From the cell containing the given text, extract its center point as (X, Y) coordinate. 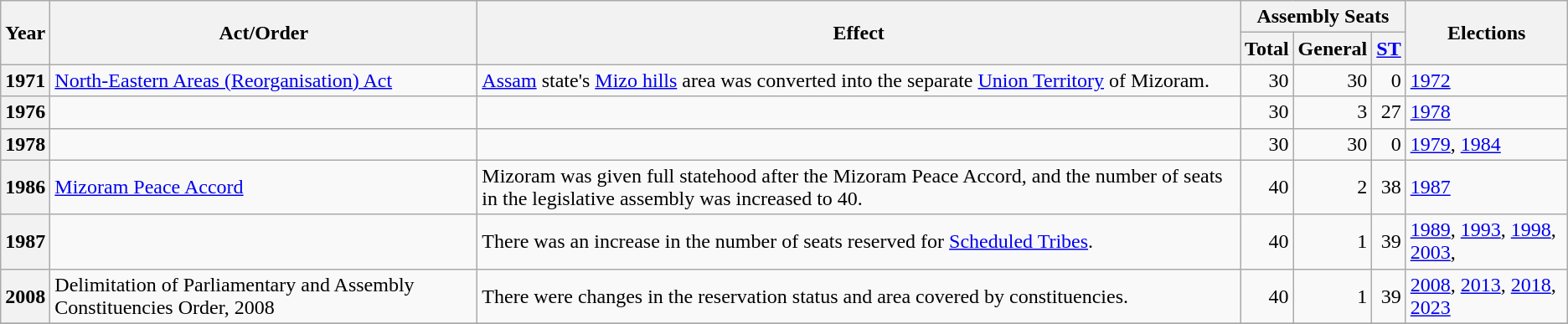
Assam state's Mizo hills area was converted into the separate Union Territory of Mizoram. (859, 80)
1971 (25, 80)
1986 (25, 188)
General (1333, 49)
1979, 1984 (1486, 144)
2008 (25, 296)
There was an increase in the number of seats reserved for Scheduled Tribes. (859, 241)
27 (1389, 112)
North-Eastern Areas (Reorganisation) Act (264, 80)
There were changes in the reservation status and area covered by constituencies. (859, 296)
3 (1333, 112)
ST (1389, 49)
Delimitation of Parliamentary and Assembly Constituencies Order, 2008 (264, 296)
Assembly Seats (1323, 17)
1989, 1993, 1998, 2003, (1486, 241)
Effect (859, 33)
1976 (25, 112)
Mizoram Peace Accord (264, 188)
Mizoram was given full statehood after the Mizoram Peace Accord, and the number of seats in the legislative assembly was increased to 40. (859, 188)
Act/Order (264, 33)
2 (1333, 188)
2008, 2013, 2018, 2023 (1486, 296)
1972 (1486, 80)
Year (25, 33)
38 (1389, 188)
Elections (1486, 33)
Total (1267, 49)
